Return (x, y) of the center of cell containing provided text 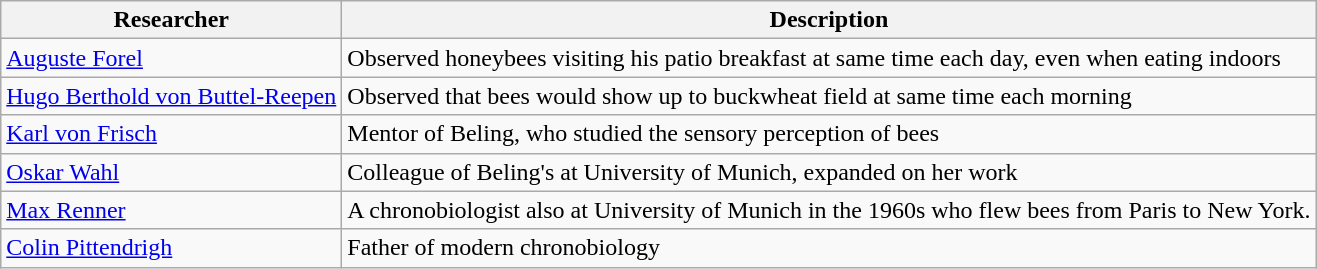
Mentor of Beling, who studied the sensory perception of bees (829, 134)
Observed that bees would show up to buckwheat field at same time each morning (829, 96)
Colleague of Beling's at University of Munich, expanded on her work (829, 172)
Description (829, 20)
A chronobiologist also at University of Munich in the 1960s who flew bees from Paris to New York. (829, 210)
Hugo Berthold von Buttel-Reepen (172, 96)
Karl von Frisch (172, 134)
Oskar Wahl (172, 172)
Father of modern chronobiology (829, 248)
Colin Pittendrigh (172, 248)
Researcher (172, 20)
Max Renner (172, 210)
Observed honeybees visiting his patio breakfast at same time each day, even when eating indoors (829, 58)
Auguste Forel (172, 58)
